For the text-containing cell, return its midpoint in (X, Y) coordinate format. 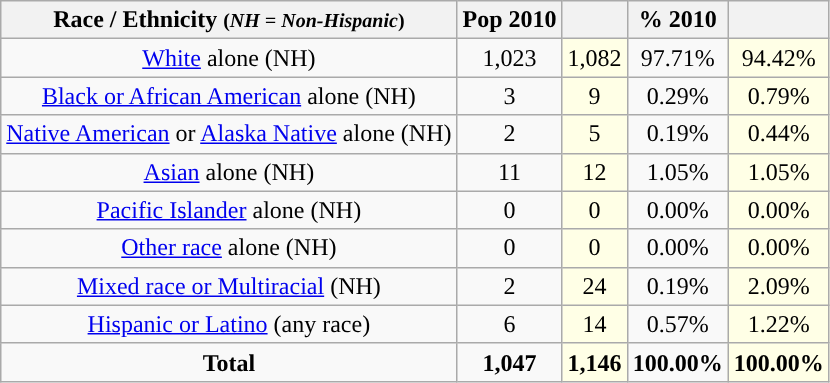
White alone (NH) (229, 58)
0.79% (778, 96)
Hispanic or Latino (any race) (229, 324)
6 (510, 324)
97.71% (678, 58)
0.44% (778, 134)
Pacific Islander alone (NH) (229, 210)
Mixed race or Multiracial (NH) (229, 286)
94.42% (778, 58)
% 2010 (678, 20)
Total (229, 362)
1.22% (778, 324)
Race / Ethnicity (NH = Non-Hispanic) (229, 20)
Other race alone (NH) (229, 248)
3 (510, 96)
1,023 (510, 58)
Asian alone (NH) (229, 172)
24 (594, 286)
0.29% (678, 96)
11 (510, 172)
1,146 (594, 362)
Black or African American alone (NH) (229, 96)
0.57% (678, 324)
Pop 2010 (510, 20)
2.09% (778, 286)
14 (594, 324)
1,047 (510, 362)
9 (594, 96)
1,082 (594, 58)
12 (594, 172)
5 (594, 134)
Native American or Alaska Native alone (NH) (229, 134)
